From the cell containing the given text, extract its center point as [X, Y] coordinate. 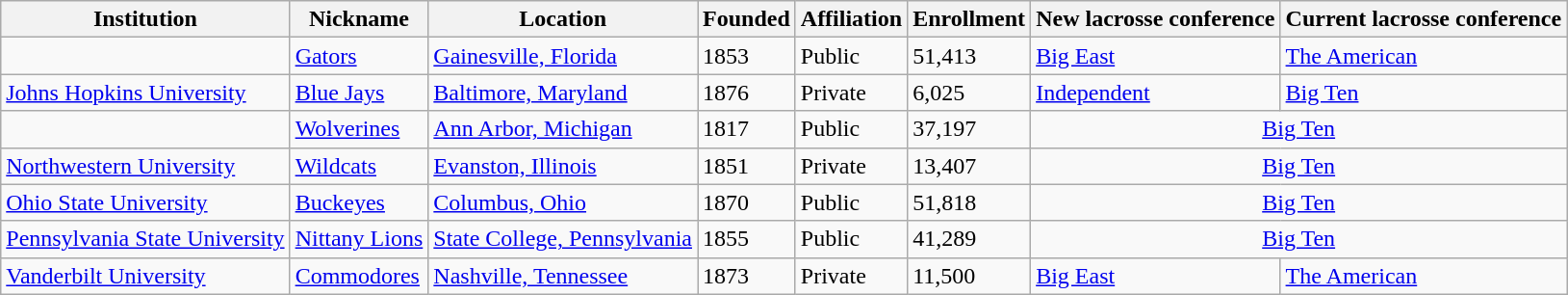
Nickname [359, 19]
Buckeyes [359, 202]
Blue Jays [359, 93]
Enrollment [969, 19]
Affiliation [851, 19]
Commodores [359, 276]
Gators [359, 56]
11,500 [969, 276]
Founded [746, 19]
Pennsylvania State University [145, 239]
Ann Arbor, Michigan [563, 129]
13,407 [969, 166]
Nittany Lions [359, 239]
41,289 [969, 239]
Baltimore, Maryland [563, 93]
Wildcats [359, 166]
Northwestern University [145, 166]
1817 [746, 129]
Ohio State University [145, 202]
Gainesville, Florida [563, 56]
Johns Hopkins University [145, 93]
Independent [1155, 93]
State College, Pennsylvania [563, 239]
Evanston, Illinois [563, 166]
6,025 [969, 93]
1870 [746, 202]
Current lacrosse conference [1424, 19]
51,413 [969, 56]
1876 [746, 93]
1873 [746, 276]
Columbus, Ohio [563, 202]
1851 [746, 166]
Location [563, 19]
1853 [746, 56]
Institution [145, 19]
37,197 [969, 129]
1855 [746, 239]
Wolverines [359, 129]
New lacrosse conference [1155, 19]
51,818 [969, 202]
Vanderbilt University [145, 276]
Nashville, Tennessee [563, 276]
